Extract the [x, y] coordinate from the center of the cell holding the provided text.  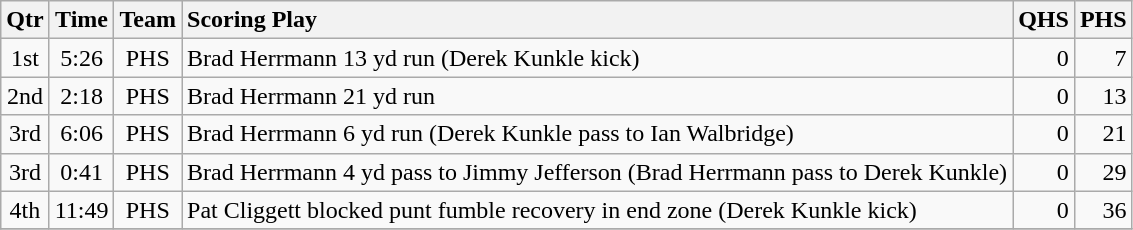
4th [25, 210]
Brad Herrmann 4 yd pass to Jimmy Jefferson (Brad Herrmann pass to Derek Kunkle) [598, 172]
Brad Herrmann 21 yd run [598, 96]
13 [1103, 96]
2nd [25, 96]
Team [148, 20]
0:41 [82, 172]
Brad Herrmann 6 yd run (Derek Kunkle pass to Ian Walbridge) [598, 134]
Qtr [25, 20]
21 [1103, 134]
11:49 [82, 210]
Time [82, 20]
7 [1103, 58]
6:06 [82, 134]
36 [1103, 210]
5:26 [82, 58]
Scoring Play [598, 20]
2:18 [82, 96]
29 [1103, 172]
Pat Cliggett blocked punt fumble recovery in end zone (Derek Kunkle kick) [598, 210]
1st [25, 58]
Brad Herrmann 13 yd run (Derek Kunkle kick) [598, 58]
QHS [1044, 20]
